Return the [x, y] coordinate for the center point of the cell that contains the specified text.  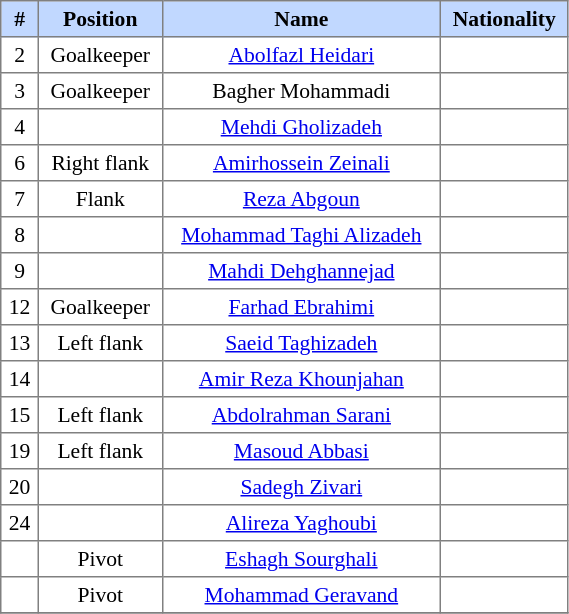
Mohammad Taghi Alizadeh [301, 235]
8 [20, 235]
Mahdi Dehghannejad [301, 271]
19 [20, 451]
13 [20, 343]
Saeid Taghizadeh [301, 343]
Name [301, 19]
Nationality [505, 19]
24 [20, 523]
Amirhossein Zeinali [301, 163]
6 [20, 163]
Eshagh Sourghali [301, 559]
Masoud Abbasi [301, 451]
Abdolrahman Sarani [301, 415]
Mehdi Gholizadeh [301, 127]
4 [20, 127]
Farhad Ebrahimi [301, 307]
Alireza Yaghoubi [301, 523]
20 [20, 487]
Reza Abgoun [301, 199]
9 [20, 271]
2 [20, 55]
15 [20, 415]
Sadegh Zivari [301, 487]
7 [20, 199]
Position [100, 19]
Flank [100, 199]
# [20, 19]
14 [20, 379]
Bagher Mohammadi [301, 91]
12 [20, 307]
Mohammad Geravand [301, 595]
Abolfazl Heidari [301, 55]
3 [20, 91]
Right flank [100, 163]
Amir Reza Khounjahan [301, 379]
